Extract the (x, y) coordinate from the center of the cell holding the provided text.  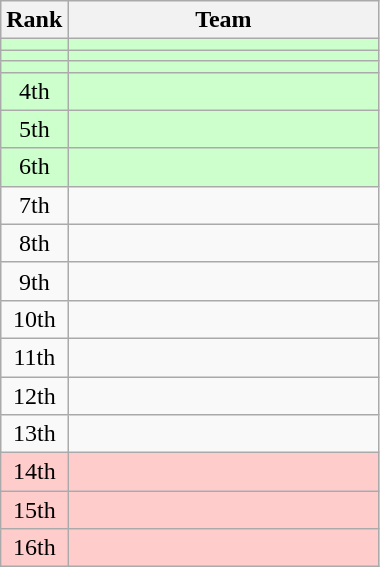
10th (34, 319)
12th (34, 395)
6th (34, 167)
11th (34, 357)
15th (34, 510)
16th (34, 548)
5th (34, 129)
4th (34, 91)
Rank (34, 20)
7th (34, 205)
Team (224, 20)
13th (34, 434)
8th (34, 243)
9th (34, 281)
14th (34, 472)
